Find where the given text appears and provide that cell's center as (X, Y) coordinate. 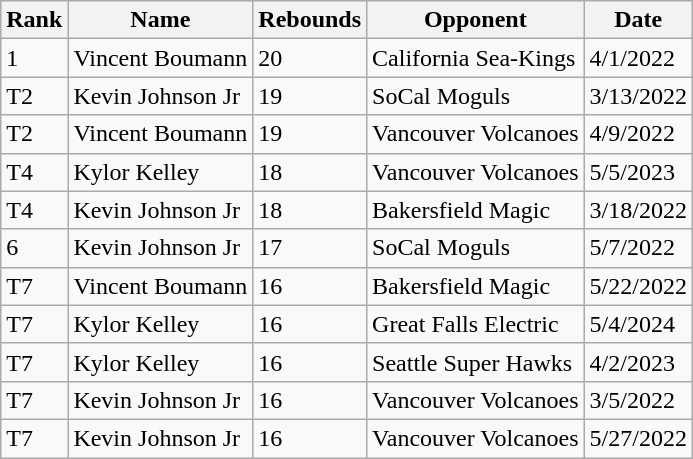
4/9/2022 (638, 134)
Great Falls Electric (476, 324)
5/27/2022 (638, 438)
1 (34, 58)
20 (310, 58)
Name (160, 20)
California Sea-Kings (476, 58)
Date (638, 20)
Rebounds (310, 20)
5/22/2022 (638, 286)
5/7/2022 (638, 248)
5/4/2024 (638, 324)
Seattle Super Hawks (476, 362)
3/13/2022 (638, 96)
3/5/2022 (638, 400)
Opponent (476, 20)
4/2/2023 (638, 362)
5/5/2023 (638, 172)
17 (310, 248)
4/1/2022 (638, 58)
6 (34, 248)
3/18/2022 (638, 210)
Rank (34, 20)
